Search for the cell housing the specified text and yield its [x, y] center coordinate. 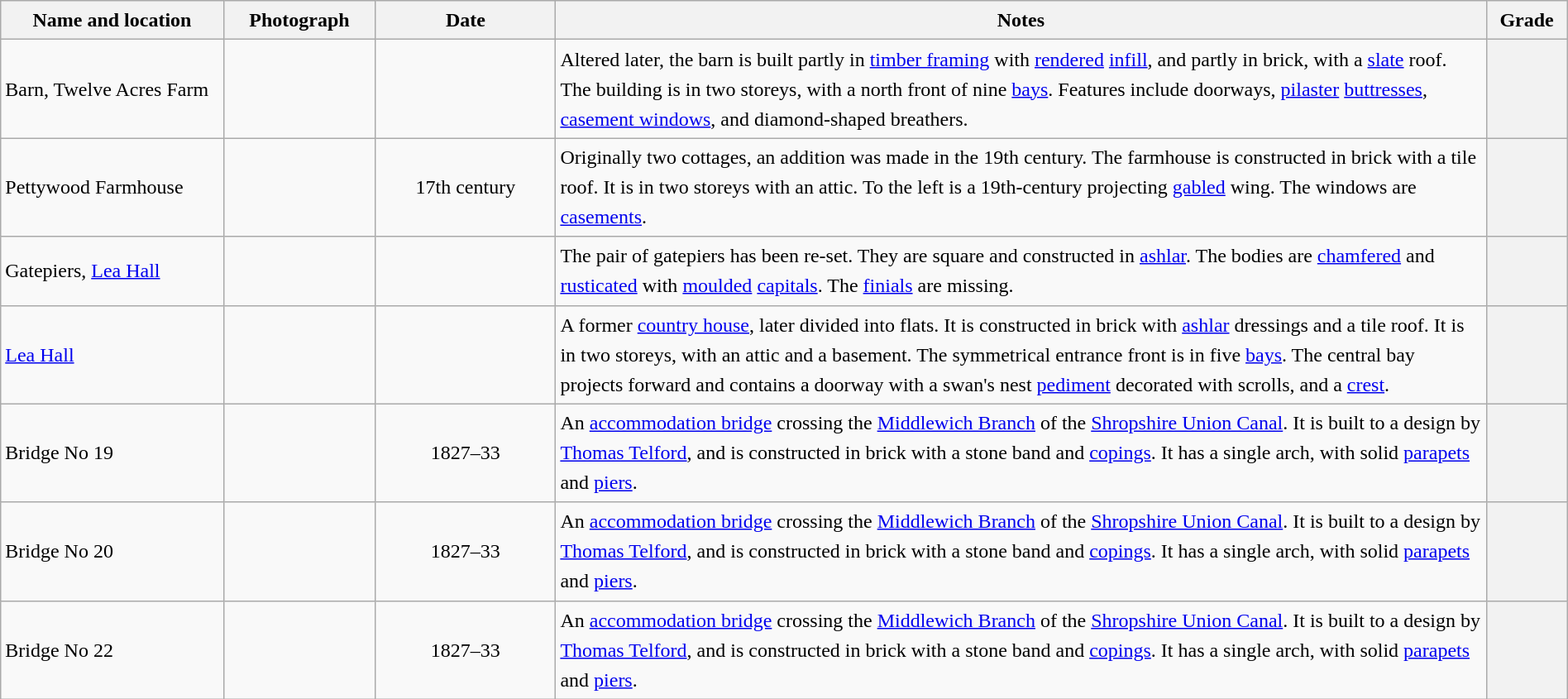
Notes [1021, 20]
Bridge No 19 [112, 453]
Photograph [299, 20]
Grade [1527, 20]
Bridge No 22 [112, 650]
Gatepiers, Lea Hall [112, 271]
Date [466, 20]
Pettywood Farmhouse [112, 187]
17th century [466, 187]
Barn, Twelve Acres Farm [112, 89]
Lea Hall [112, 354]
Name and location [112, 20]
Bridge No 20 [112, 551]
